Provide the [x, y] coordinate of the cell's center where the given text is located.  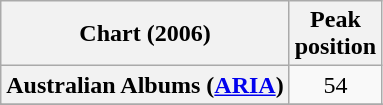
Australian Albums (ARIA) [145, 85]
Chart (2006) [145, 34]
Peakposition [335, 34]
54 [335, 85]
